Provide the [X, Y] coordinate of the cell's center where the given text is located.  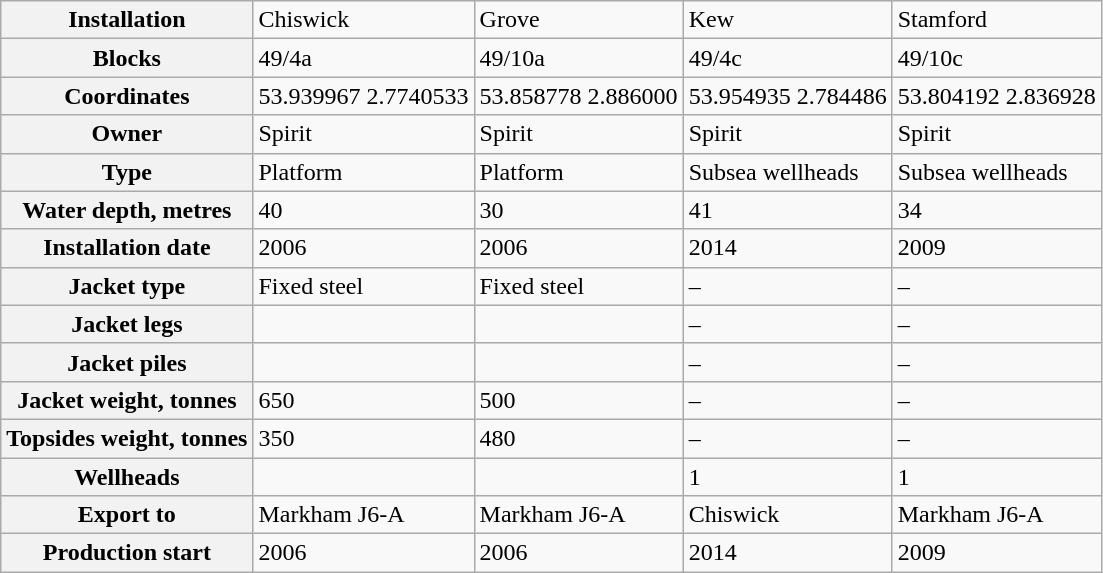
Owner [127, 134]
53.939967 2.7740533 [364, 96]
53.858778 2.886000 [578, 96]
34 [996, 210]
650 [364, 400]
49/4c [788, 58]
480 [578, 438]
Jacket type [127, 286]
Water depth, metres [127, 210]
40 [364, 210]
Coordinates [127, 96]
Grove [578, 20]
53.954935 2.784486 [788, 96]
Production start [127, 553]
Jacket legs [127, 324]
Topsides weight, tonnes [127, 438]
500 [578, 400]
Jacket piles [127, 362]
350 [364, 438]
Installation date [127, 248]
Stamford [996, 20]
Jacket weight, tonnes [127, 400]
Blocks [127, 58]
49/10c [996, 58]
Kew [788, 20]
Type [127, 172]
30 [578, 210]
53.804192 2.836928 [996, 96]
Export to [127, 515]
41 [788, 210]
49/10a [578, 58]
Wellheads [127, 477]
49/4a [364, 58]
Installation [127, 20]
